Capture the cell that displays the provided text and extract its [X, Y] central coordinate. 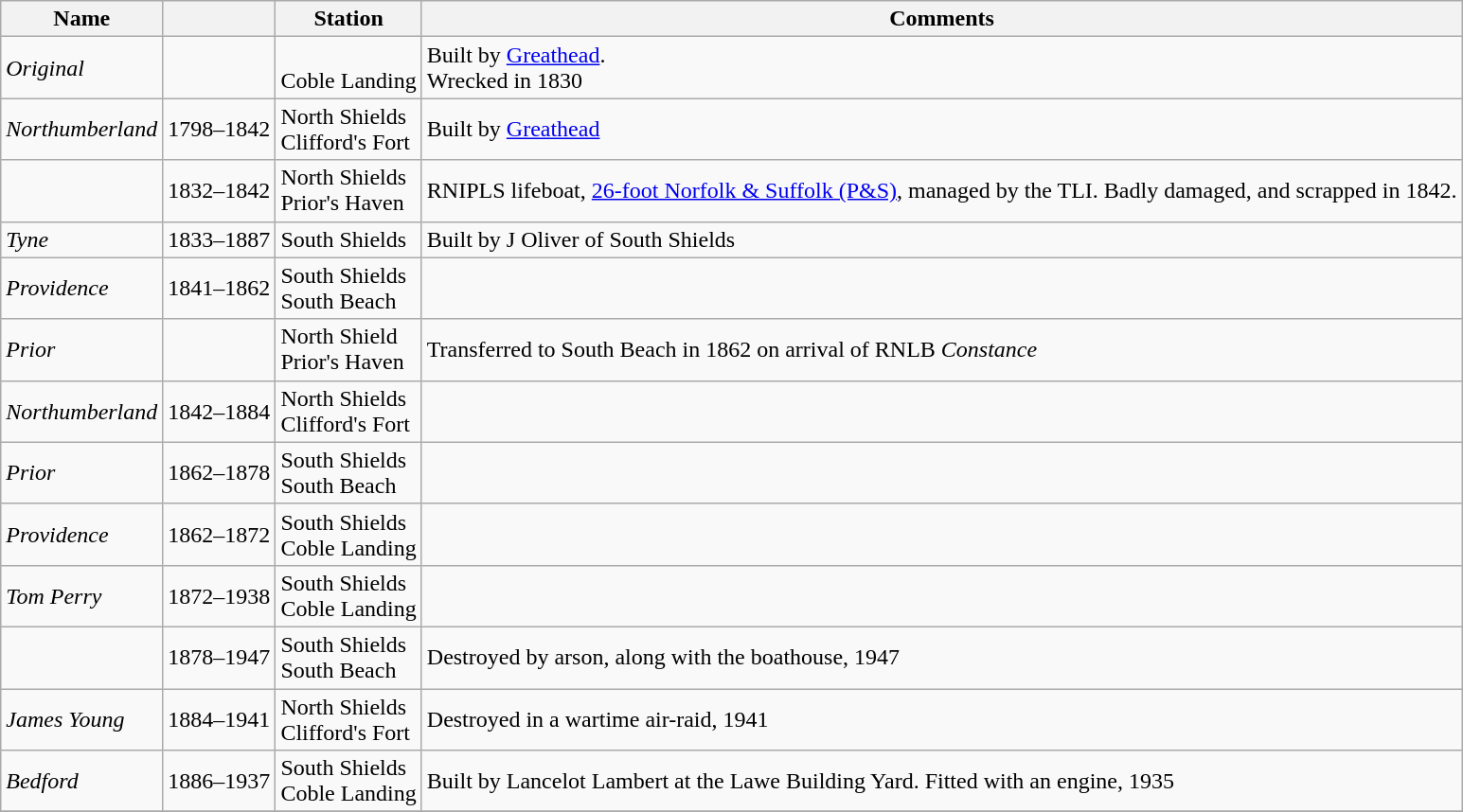
RNIPLS lifeboat, 26-foot Norfolk & Suffolk (P&S), managed by the TLI. Badly damaged, and scrapped in 1842. [941, 191]
South Shields [348, 239]
Built by Greathead.Wrecked in 1830 [941, 68]
1842–1884 [220, 411]
Destroyed in a wartime air-raid, 1941 [941, 719]
Name [81, 19]
1886–1937 [220, 782]
Bedford [81, 782]
Destroyed by arson, along with the boathouse, 1947 [941, 657]
Tom Perry [81, 596]
North ShieldPrior's Haven [348, 350]
1832–1842 [220, 191]
1862–1878 [220, 473]
Comments [941, 19]
Built by Lancelot Lambert at the Lawe Building Yard. Fitted with an engine, 1935 [941, 782]
1862–1872 [220, 534]
1878–1947 [220, 657]
Tyne [81, 239]
North ShieldsPrior's Haven [348, 191]
1872–1938 [220, 596]
1884–1941 [220, 719]
1798–1842 [220, 129]
Coble Landing [348, 68]
Original [81, 68]
1841–1862 [220, 288]
James Young [81, 719]
Built by J Oliver of South Shields [941, 239]
Transferred to South Beach in 1862 on arrival of RNLB Constance [941, 350]
Built by Greathead [941, 129]
Station [348, 19]
1833–1887 [220, 239]
